Locate the cell with the specified text and output its [X, Y] center coordinate. 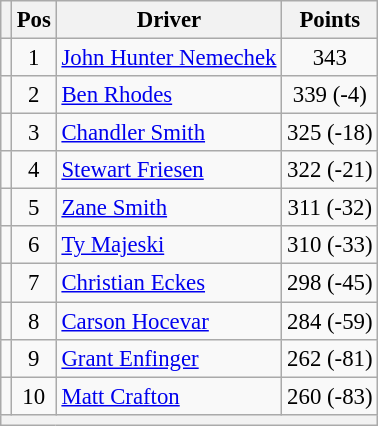
Ty Majeski [169, 245]
Points [330, 20]
4 [34, 170]
7 [34, 283]
260 (-83) [330, 396]
3 [34, 133]
2 [34, 95]
Driver [169, 20]
310 (-33) [330, 245]
1 [34, 58]
6 [34, 245]
Matt Crafton [169, 396]
262 (-81) [330, 358]
10 [34, 396]
343 [330, 58]
Stewart Friesen [169, 170]
Pos [34, 20]
339 (-4) [330, 95]
Ben Rhodes [169, 95]
9 [34, 358]
298 (-45) [330, 283]
325 (-18) [330, 133]
8 [34, 321]
Grant Enfinger [169, 358]
Christian Eckes [169, 283]
Carson Hocevar [169, 321]
Zane Smith [169, 208]
Chandler Smith [169, 133]
5 [34, 208]
John Hunter Nemechek [169, 58]
311 (-32) [330, 208]
284 (-59) [330, 321]
322 (-21) [330, 170]
